From the cell containing the given text, extract its center point as (x, y) coordinate. 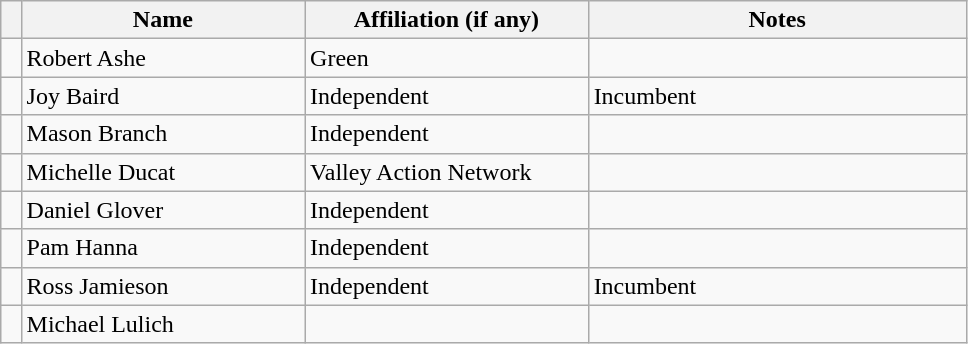
Michael Lulich (163, 324)
Robert Ashe (163, 58)
Green (447, 58)
Valley Action Network (447, 172)
Notes (777, 20)
Michelle Ducat (163, 172)
Joy Baird (163, 96)
Mason Branch (163, 134)
Pam Hanna (163, 248)
Ross Jamieson (163, 286)
Name (163, 20)
Affiliation (if any) (447, 20)
Daniel Glover (163, 210)
